Locate the cell with the specified text and output its [X, Y] center coordinate. 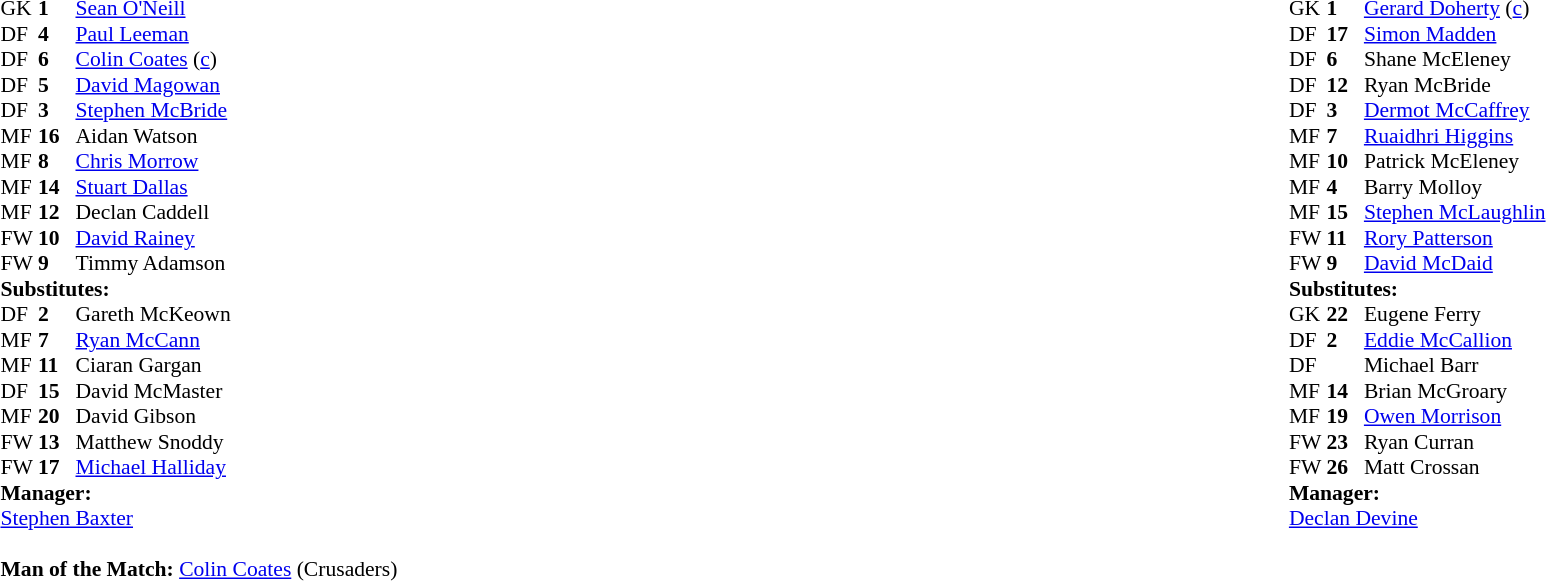
Aidan Watson [237, 136]
Stuart Dallas [237, 187]
Dermot McCaffrey [1455, 111]
5 [57, 85]
Ciaran Gargan [237, 365]
Matthew Snoddy [237, 442]
Ryan McBride [1455, 85]
David McMaster [237, 391]
Owen Morrison [1455, 417]
Eddie McCallion [1455, 340]
Timmy Adamson [237, 263]
20 [57, 417]
22 [1345, 315]
David Rainey [237, 238]
Stephen McLaughlin [1455, 213]
Matt Crossan [1455, 467]
Michael Barr [1455, 365]
Brian McGroary [1455, 391]
David McDaid [1455, 263]
Michael Halliday [237, 467]
David Gibson [237, 417]
Declan Devine [1418, 519]
Rory Patterson [1455, 238]
26 [1345, 467]
8 [57, 161]
Patrick McEleney [1455, 161]
GK [1308, 315]
Paul Leeman [237, 34]
Shane McEleney [1455, 59]
Eugene Ferry [1455, 315]
Barry Molloy [1455, 187]
23 [1345, 442]
13 [57, 442]
Ryan McCann [237, 340]
Simon Madden [1455, 34]
Ryan Curran [1455, 442]
David Magowan [237, 85]
Gareth McKeown [237, 315]
Declan Caddell [237, 213]
Stephen McBride [237, 111]
Colin Coates (c) [237, 59]
Ruaidhri Higgins [1455, 136]
16 [57, 136]
Chris Morrow [237, 161]
19 [1345, 417]
